Return [x, y] of the center of cell containing provided text 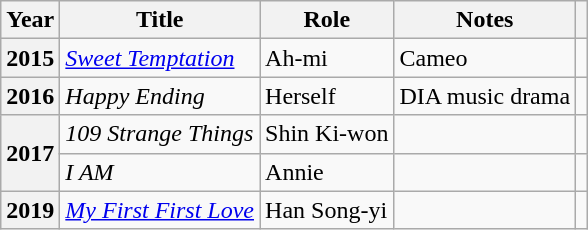
2019 [30, 210]
2015 [30, 58]
Sweet Temptation [160, 58]
2016 [30, 96]
Role [327, 20]
Notes [485, 20]
Title [160, 20]
Herself [327, 96]
Year [30, 20]
2017 [30, 153]
Annie [327, 172]
Shin Ki-won [327, 134]
109 Strange Things [160, 134]
I AM [160, 172]
Ah-mi [327, 58]
Han Song-yi [327, 210]
My First First Love [160, 210]
Happy Ending [160, 96]
DIA music drama [485, 96]
Cameo [485, 58]
